From the cell containing the given text, extract its center point as [x, y] coordinate. 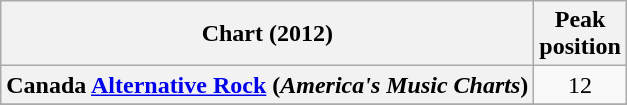
Chart (2012) [268, 34]
Peakposition [580, 34]
Canada Alternative Rock (America's Music Charts) [268, 85]
12 [580, 85]
